Determine the (X, Y) coordinate at the center of the cell enclosing the given text.  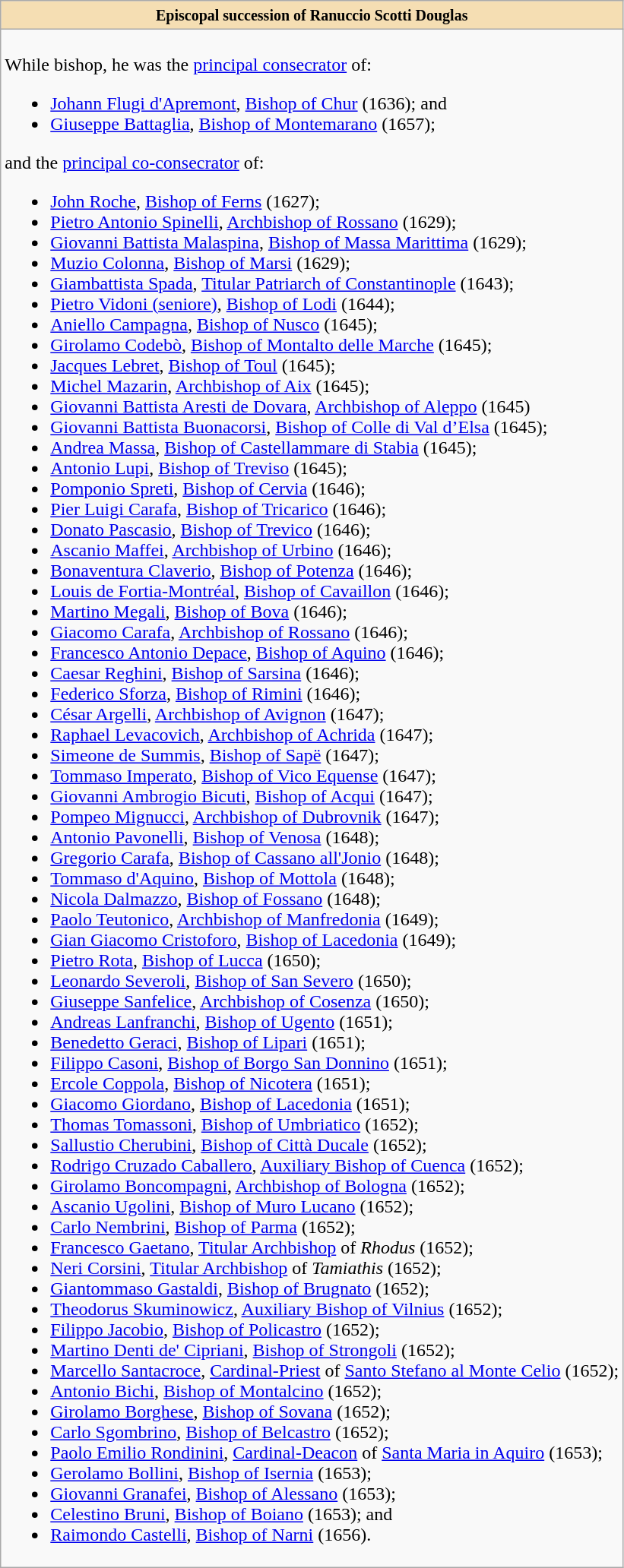
Episcopal succession of Ranuccio Scotti Douglas (312, 15)
